Return the [x, y] coordinate for the center point of the cell that contains the specified text.  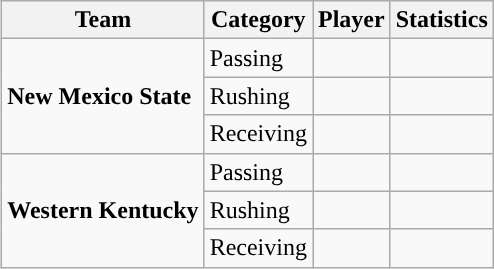
New Mexico State [103, 96]
Player [351, 20]
Team [103, 20]
Western Kentucky [103, 210]
Category [258, 20]
Statistics [442, 20]
